Output the [x, y] coordinate of the center of the cell containing the given text.  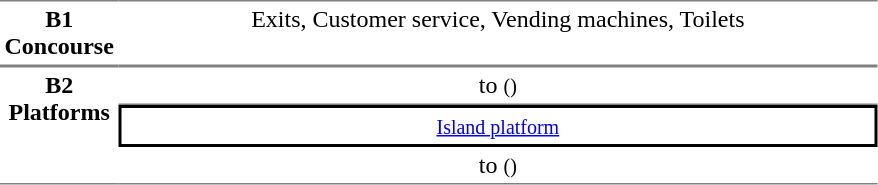
B2Platforms [59, 125]
Exits, Customer service, Vending machines, Toilets [498, 33]
B1Concourse [59, 33]
Island platform [498, 126]
